Scan for the cell matching the given text and deliver its [x, y] coordinate at center. 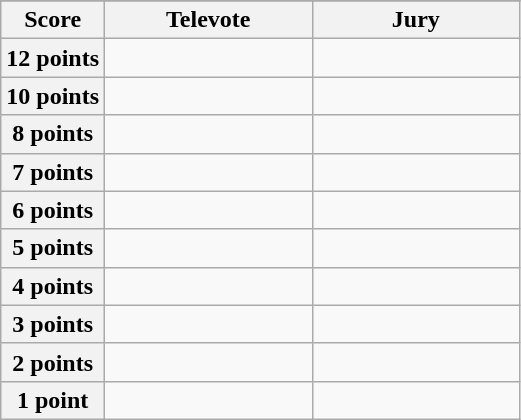
12 points [53, 58]
4 points [53, 286]
8 points [53, 134]
1 point [53, 400]
10 points [53, 96]
Televote [209, 20]
2 points [53, 362]
Score [53, 20]
Jury [416, 20]
3 points [53, 324]
6 points [53, 210]
7 points [53, 172]
5 points [53, 248]
